Pinpoint the cell where the given text exists, returning its [X, Y] midpoint coordinate. 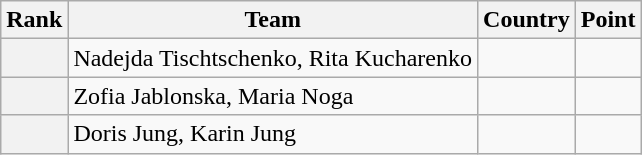
Zofia Jablonska, Maria Noga [273, 96]
Doris Jung, Karin Jung [273, 134]
Point [608, 20]
Team [273, 20]
Country [527, 20]
Nadejda Tischtschenko, Rita Kucharenko [273, 58]
Rank [34, 20]
